Search for the cell housing the specified text and yield its (X, Y) center coordinate. 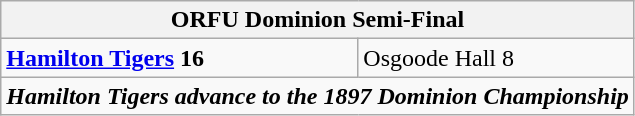
Osgoode Hall 8 (496, 58)
Hamilton Tigers advance to the 1897 Dominion Championship (318, 96)
ORFU Dominion Semi-Final (318, 20)
Hamilton Tigers 16 (180, 58)
